For the text-containing cell, return its midpoint in (X, Y) coordinate format. 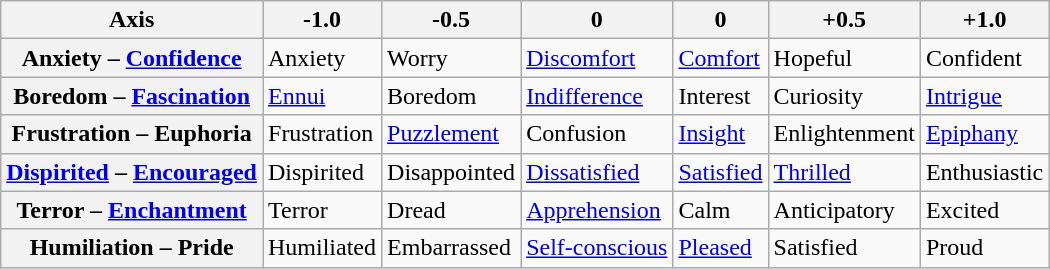
Apprehension (597, 210)
Frustration (322, 134)
Enlightenment (844, 134)
Confusion (597, 134)
Proud (984, 248)
Dissatisfied (597, 172)
Humiliation – Pride (132, 248)
Ennui (322, 96)
Pleased (720, 248)
Boredom – Fascination (132, 96)
-0.5 (452, 20)
Epiphany (984, 134)
-1.0 (322, 20)
Thrilled (844, 172)
Anticipatory (844, 210)
Excited (984, 210)
Self-conscious (597, 248)
Dispirited (322, 172)
Embarrassed (452, 248)
Insight (720, 134)
Terror – Enchantment (132, 210)
Intrigue (984, 96)
Humiliated (322, 248)
Curiosity (844, 96)
Worry (452, 58)
Dread (452, 210)
Disappointed (452, 172)
Calm (720, 210)
Comfort (720, 58)
Puzzlement (452, 134)
+1.0 (984, 20)
Interest (720, 96)
Indifference (597, 96)
Anxiety (322, 58)
Hopeful (844, 58)
Frustration – Euphoria (132, 134)
Axis (132, 20)
Anxiety – Confidence (132, 58)
Discomfort (597, 58)
Dispirited – Encouraged (132, 172)
+0.5 (844, 20)
Terror (322, 210)
Boredom (452, 96)
Confident (984, 58)
Enthusiastic (984, 172)
